Find where the given text appears and provide that cell's center as [x, y] coordinate. 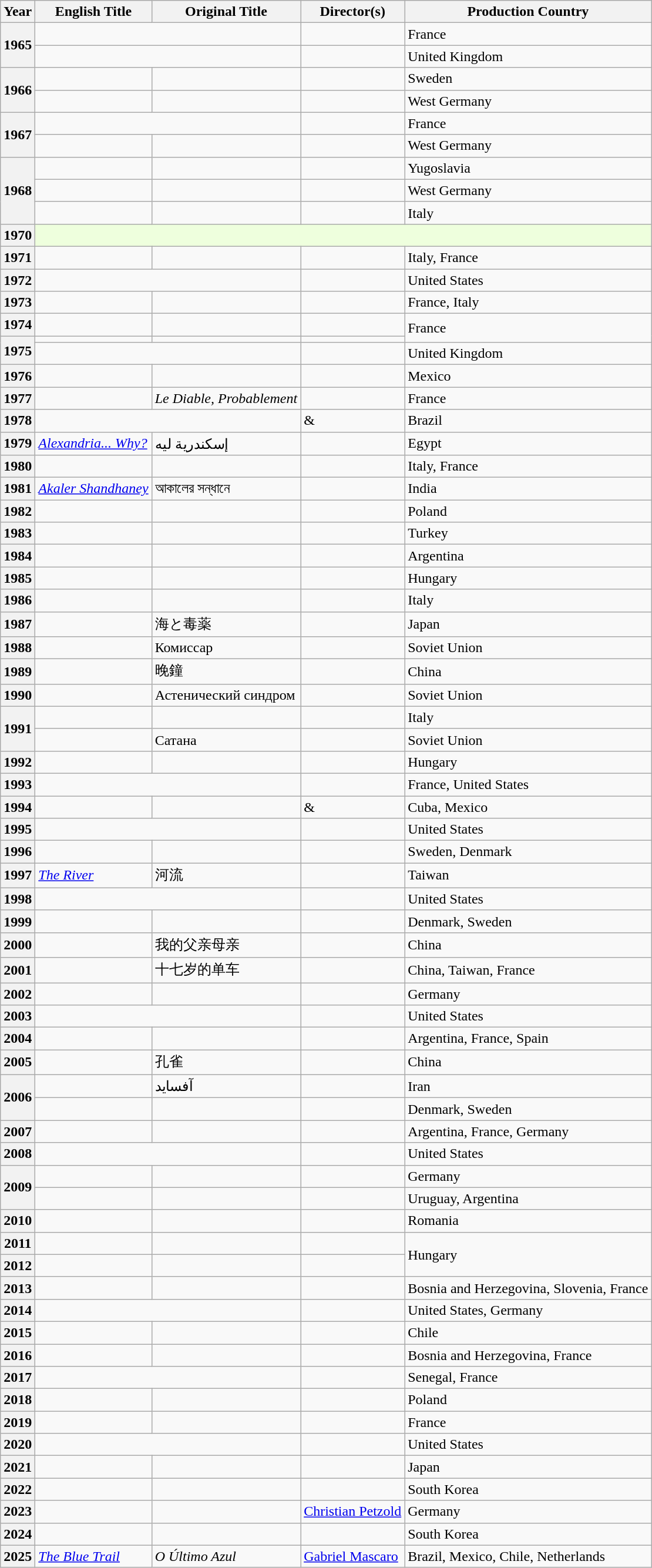
2004 [18, 1039]
十七岁的单车 [226, 971]
إسكندرية ليه [226, 444]
2016 [18, 1355]
2005 [18, 1062]
Chile [528, 1332]
2003 [18, 1016]
1986 [18, 600]
Production Country [528, 12]
1983 [18, 533]
2006 [18, 1097]
2009 [18, 1187]
2024 [18, 1534]
Mexico [528, 376]
India [528, 489]
1982 [18, 511]
2025 [18, 1556]
Christian Petzold [352, 1512]
Brazil, Mexico, Chile, Netherlands [528, 1556]
2007 [18, 1131]
Комиссар [226, 648]
2020 [18, 1445]
Сатана [226, 740]
2000 [18, 945]
China, Taiwan, France [528, 971]
1975 [18, 350]
France, Italy [528, 303]
1984 [18, 556]
Argentina [528, 556]
2001 [18, 971]
1976 [18, 376]
1968 [18, 190]
Director(s) [352, 12]
孔雀 [226, 1062]
2002 [18, 993]
1974 [18, 325]
2022 [18, 1489]
Egypt [528, 444]
1994 [18, 807]
Alexandria... Why? [93, 444]
2017 [18, 1378]
1977 [18, 398]
Turkey [528, 533]
Senegal, France [528, 1378]
1989 [18, 672]
Argentina, France, Germany [528, 1131]
2023 [18, 1512]
2012 [18, 1265]
1985 [18, 578]
Argentina, France, Spain [528, 1039]
Sweden [528, 79]
晚鐘 [226, 672]
2019 [18, 1422]
1966 [18, 90]
1971 [18, 257]
1992 [18, 762]
1996 [18, 852]
2018 [18, 1400]
2021 [18, 1467]
Uruguay, Argentina [528, 1198]
1988 [18, 648]
Original Title [226, 12]
1972 [18, 280]
2011 [18, 1243]
1997 [18, 875]
海と毒薬 [226, 624]
1990 [18, 695]
Gabriel Mascaro [352, 1556]
1970 [18, 235]
Akaler Shandhaney [93, 489]
Sweden, Denmark [528, 852]
Romania [528, 1221]
Астенический синдром [226, 695]
1991 [18, 728]
1978 [18, 421]
Yugoslavia [528, 168]
2008 [18, 1154]
1993 [18, 784]
2013 [18, 1288]
Brazil [528, 421]
2015 [18, 1332]
1979 [18, 444]
France, United States [528, 784]
United States, Germany [528, 1310]
1998 [18, 899]
1965 [18, 45]
Bosnia and Herzegovina, France [528, 1355]
1973 [18, 303]
آفساید [226, 1086]
Iran [528, 1086]
1980 [18, 466]
English Title [93, 12]
河流 [226, 875]
1967 [18, 135]
Taiwan [528, 875]
1999 [18, 921]
1995 [18, 830]
我的父亲母亲 [226, 945]
1981 [18, 489]
Le Diable, Probablement [226, 398]
Cuba, Mexico [528, 807]
Year [18, 12]
2014 [18, 1310]
2010 [18, 1221]
The River [93, 875]
Bosnia and Herzegovina, Slovenia, France [528, 1288]
1987 [18, 624]
O Último Azul [226, 1556]
আকালের সন্ধানে [226, 489]
The Blue Trail [93, 1556]
